Output the (X, Y) coordinate of the center of the cell containing the given text.  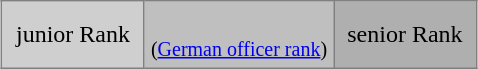
junior Rank (73, 35)
(German officer rank) (239, 35)
senior Rank (405, 35)
